Detect which cell encompasses the target text, then output its (X, Y) center coordinate. 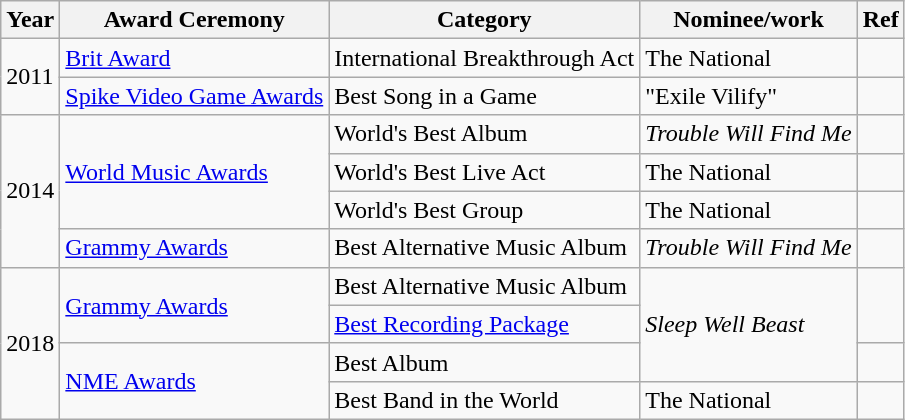
Best Song in a Game (484, 96)
Best Band in the World (484, 400)
2014 (30, 191)
Year (30, 20)
Best Recording Package (484, 324)
World's Best Live Act (484, 172)
Category (484, 20)
International Breakthrough Act (484, 58)
World's Best Album (484, 134)
Sleep Well Beast (749, 324)
World's Best Group (484, 210)
Brit Award (194, 58)
Nominee/work (749, 20)
Best Album (484, 362)
Ref (880, 20)
Spike Video Game Awards (194, 96)
2011 (30, 77)
World Music Awards (194, 172)
NME Awards (194, 381)
"Exile Vilify" (749, 96)
2018 (30, 343)
Award Ceremony (194, 20)
